Return [X, Y] of the center of cell containing provided text 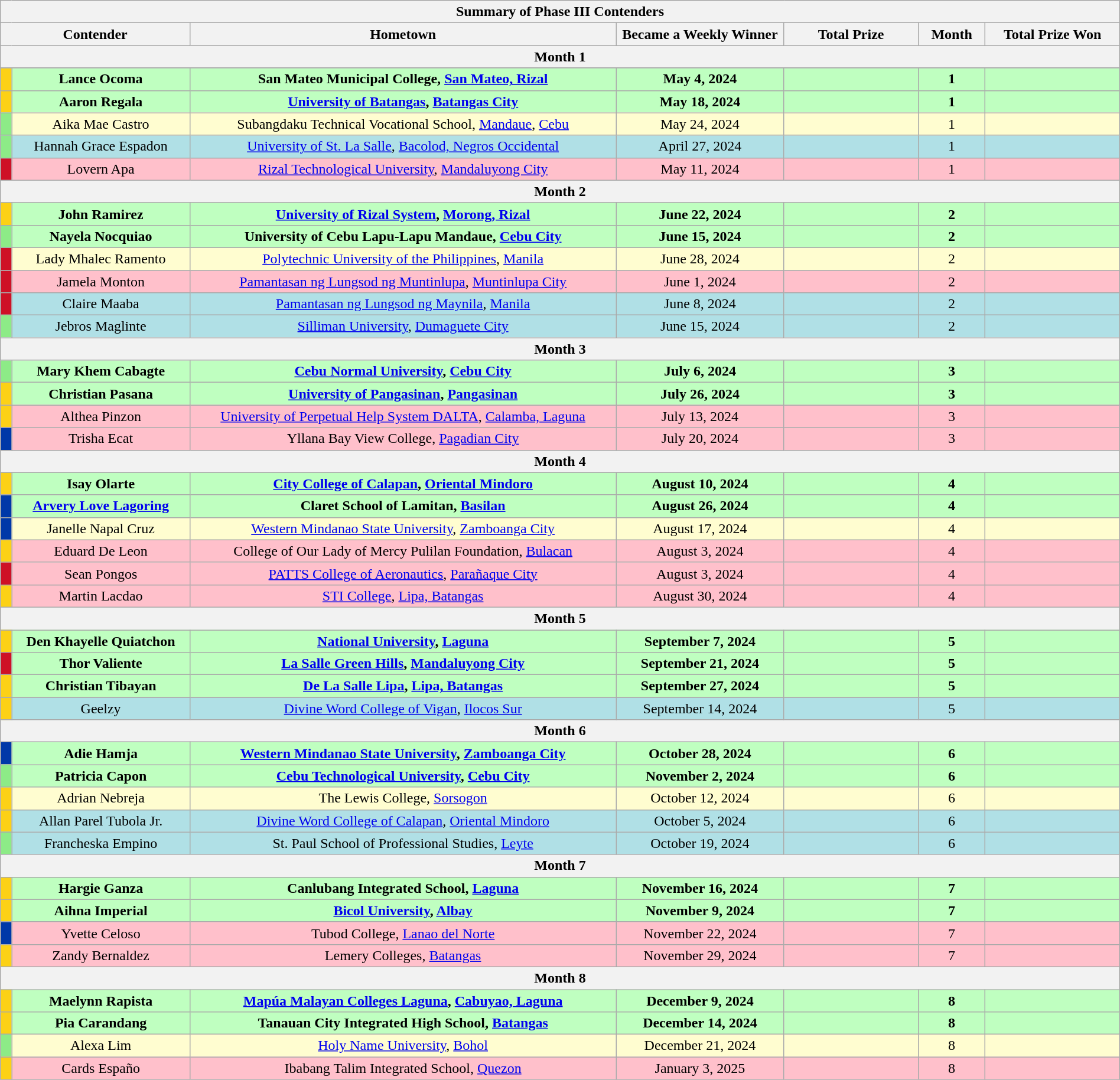
Aika Mae Castro [101, 124]
Mapúa Malayan Colleges Laguna, Cabuyao, Laguna [403, 1001]
The Lewis College, Sorsogon [403, 798]
Month 2 [560, 191]
St. Paul School of Professional Studies, Leyte [403, 843]
Hometown [403, 34]
Claire Maaba [101, 304]
September 21, 2024 [700, 664]
Maelynn Rapista [101, 1001]
Tanauan City Integrated High School, Batangas [403, 1023]
Sean Pongos [101, 573]
Christian Tibayan [101, 686]
University of Batangas, Batangas City [403, 102]
Alexa Lim [101, 1046]
January 3, 2025 [700, 1068]
Mary Khem Cabagte [101, 371]
Month 3 [560, 349]
Month 7 [560, 866]
Janelle Napal Cruz [101, 528]
Month 6 [560, 731]
October 5, 2024 [700, 821]
July 6, 2024 [700, 371]
Lady Mhalec Ramento [101, 259]
Pamantasan ng Lungsod ng Maynila, Manila [403, 304]
Claret School of Lamitan, Basilan [403, 506]
Aaron Regala [101, 102]
May 24, 2024 [700, 124]
Total Prize [851, 34]
La Salle Green Hills, Mandaluyong City [403, 664]
Den Khayelle Quiatchon [101, 641]
Eduard De Leon [101, 551]
Geelzy [101, 709]
Zandy Bernaldez [101, 955]
Cards Españo [101, 1068]
Martin Lacdao [101, 596]
Althea Pinzon [101, 416]
Became a Weekly Winner [700, 34]
City College of Calapan, Oriental Mindoro [403, 484]
December 14, 2024 [700, 1023]
Lemery Colleges, Batangas [403, 955]
Bicol University, Albay [403, 911]
San Mateo Municipal College, San Mateo, Rizal [403, 79]
National University, Laguna [403, 641]
June 1, 2024 [700, 282]
Lovern Apa [101, 169]
September 27, 2024 [700, 686]
July 20, 2024 [700, 439]
August 17, 2024 [700, 528]
Adrian Nebreja [101, 798]
Divine Word College of Calapan, Oriental Mindoro [403, 821]
Christian Pasana [101, 394]
College of Our Lady of Mercy Pulilan Foundation, Bulacan [403, 551]
Yvette Celoso [101, 933]
Divine Word College of Vigan, Ilocos Sur [403, 709]
Month 8 [560, 978]
Cebu Normal University, Cebu City [403, 371]
De La Salle Lipa, Lipa, Batangas [403, 686]
May 4, 2024 [700, 79]
June 8, 2024 [700, 304]
University of Rizal System, Morong, Rizal [403, 214]
John Ramirez [101, 214]
Month 1 [560, 57]
Arvery Love Lagoring [101, 506]
Nayela Nocquiao [101, 236]
August 10, 2024 [700, 484]
September 7, 2024 [700, 641]
Thor Valiente [101, 664]
University of Perpetual Help System DALTA, Calamba, Laguna [403, 416]
November 9, 2024 [700, 911]
April 27, 2024 [700, 146]
Allan Parel Tubola Jr. [101, 821]
December 21, 2024 [700, 1046]
November 16, 2024 [700, 888]
Yllana Bay View College, Pagadian City [403, 439]
November 2, 2024 [700, 776]
June 22, 2024 [700, 214]
Contender [96, 34]
Aihna Imperial [101, 911]
August 30, 2024 [700, 596]
July 26, 2024 [700, 394]
Jamela Monton [101, 282]
September 14, 2024 [700, 709]
Subangdaku Technical Vocational School, Mandaue, Cebu [403, 124]
Total Prize Won [1053, 34]
October 19, 2024 [700, 843]
Lance Ocoma [101, 79]
August 26, 2024 [700, 506]
July 13, 2024 [700, 416]
PATTS College of Aeronautics, Parañaque City [403, 573]
Pia Carandang [101, 1023]
Jebros Maglinte [101, 327]
May 11, 2024 [700, 169]
Month 4 [560, 461]
Hargie Ganza [101, 888]
October 28, 2024 [700, 753]
October 12, 2024 [700, 798]
May 18, 2024 [700, 102]
Trisha Ecat [101, 439]
Month [952, 34]
Canlubang Integrated School, Laguna [403, 888]
December 9, 2024 [700, 1001]
Rizal Technological University, Mandaluyong City [403, 169]
Adie Hamja [101, 753]
Hannah Grace Espadon [101, 146]
Patricia Capon [101, 776]
Holy Name University, Bohol [403, 1046]
November 29, 2024 [700, 955]
Pamantasan ng Lungsod ng Muntinlupa, Muntinlupa City [403, 282]
Summary of Phase III Contenders [560, 12]
Ibabang Talim Integrated School, Quezon [403, 1068]
University of St. La Salle, Bacolod, Negros Occidental [403, 146]
Tubod College, Lanao del Norte [403, 933]
Francheska Empino [101, 843]
Silliman University, Dumaguete City [403, 327]
June 28, 2024 [700, 259]
Polytechnic University of the Philippines, Manila [403, 259]
Isay Olarte [101, 484]
Month 5 [560, 618]
November 22, 2024 [700, 933]
University of Pangasinan, Pangasinan [403, 394]
STI College, Lipa, Batangas [403, 596]
University of Cebu Lapu-Lapu Mandaue, Cebu City [403, 236]
Cebu Technological University, Cebu City [403, 776]
